Return [x, y] of the center of cell containing provided text 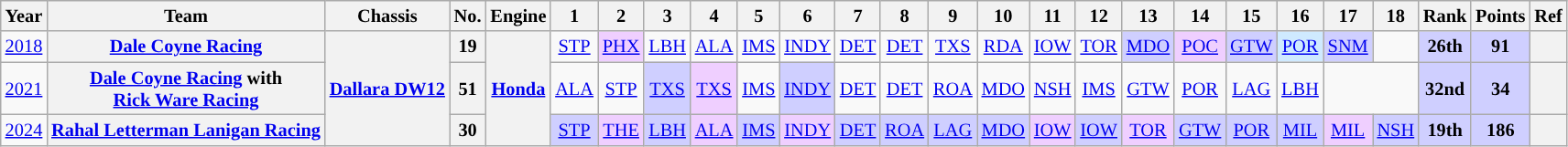
2 [621, 16]
11 [1052, 16]
Engine [518, 16]
5 [758, 16]
34 [1500, 89]
Honda [518, 88]
19 [468, 47]
26th [1445, 47]
RDA [1004, 47]
51 [468, 89]
7 [857, 16]
8 [905, 16]
32nd [1445, 89]
16 [1300, 16]
2018 [24, 47]
9 [953, 16]
Dallara DW12 [387, 88]
Points [1500, 16]
6 [808, 16]
13 [1149, 16]
30 [468, 130]
SNM [1348, 47]
Chassis [387, 16]
18 [1396, 16]
Year [24, 16]
Dale Coyne Racing withRick Ware Racing [186, 89]
4 [714, 16]
10 [1004, 16]
THE [621, 130]
12 [1098, 16]
POC [1200, 47]
15 [1251, 16]
19th [1445, 130]
Rahal Letterman Lanigan Racing [186, 130]
Team [186, 16]
PHX [621, 47]
1 [574, 16]
Rank [1445, 16]
3 [667, 16]
14 [1200, 16]
Dale Coyne Racing [186, 47]
Ref [1548, 16]
91 [1500, 47]
17 [1348, 16]
2024 [24, 130]
186 [1500, 130]
No. [468, 16]
2021 [24, 89]
